Scan for the cell matching the given text and deliver its [x, y] coordinate at center. 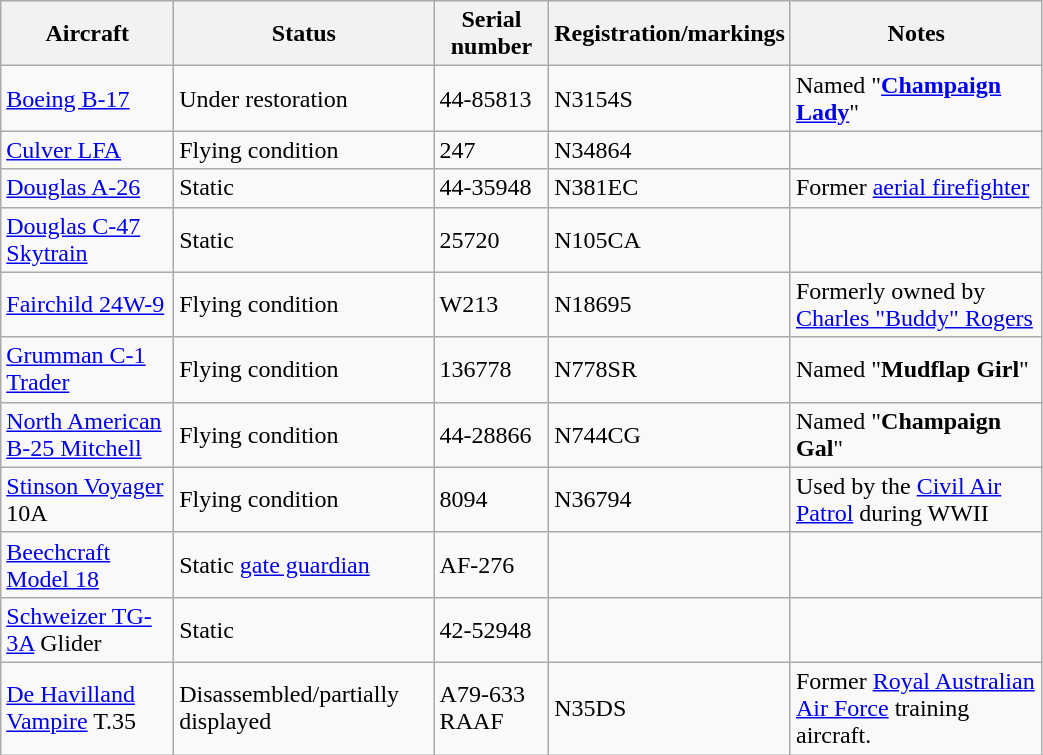
42-52948 [492, 630]
Schweizer TG-3A Glider [88, 630]
25720 [492, 240]
Status [304, 34]
N105CA [670, 240]
N36794 [670, 500]
Fairchild 24W-9 [88, 304]
136778 [492, 370]
247 [492, 150]
W213 [492, 304]
Boeing B-17 [88, 98]
A79-633 RAAF [492, 708]
Stinson Voyager 10A [88, 500]
Douglas C-47 Skytrain [88, 240]
Former Royal Australian Air Force training aircraft. [916, 708]
Static gate guardian [304, 564]
N34864 [670, 150]
Douglas A-26 [88, 188]
Named "Mudflap Girl" [916, 370]
Registration/markings [670, 34]
Former aerial firefighter [916, 188]
Used by the Civil Air Patrol during WWII [916, 500]
Formerly owned by Charles "Buddy" Rogers [916, 304]
Notes [916, 34]
Aircraft [88, 34]
Named "Champaign Lady" [916, 98]
N35DS [670, 708]
44-35948 [492, 188]
8094 [492, 500]
N778SR [670, 370]
AF-276 [492, 564]
Disassembled/partially displayed [304, 708]
Serial number [492, 34]
Named "Champaign Gal" [916, 434]
North American B-25 Mitchell [88, 434]
N381EC [670, 188]
44-85813 [492, 98]
N3154S [670, 98]
Grumman C-1 Trader [88, 370]
N744CG [670, 434]
N18695 [670, 304]
De Havilland Vampire T.35 [88, 708]
44-28866 [492, 434]
Beechcraft Model 18 [88, 564]
Under restoration [304, 98]
Culver LFA [88, 150]
